Find where the given text appears and provide that cell's center as (X, Y) coordinate. 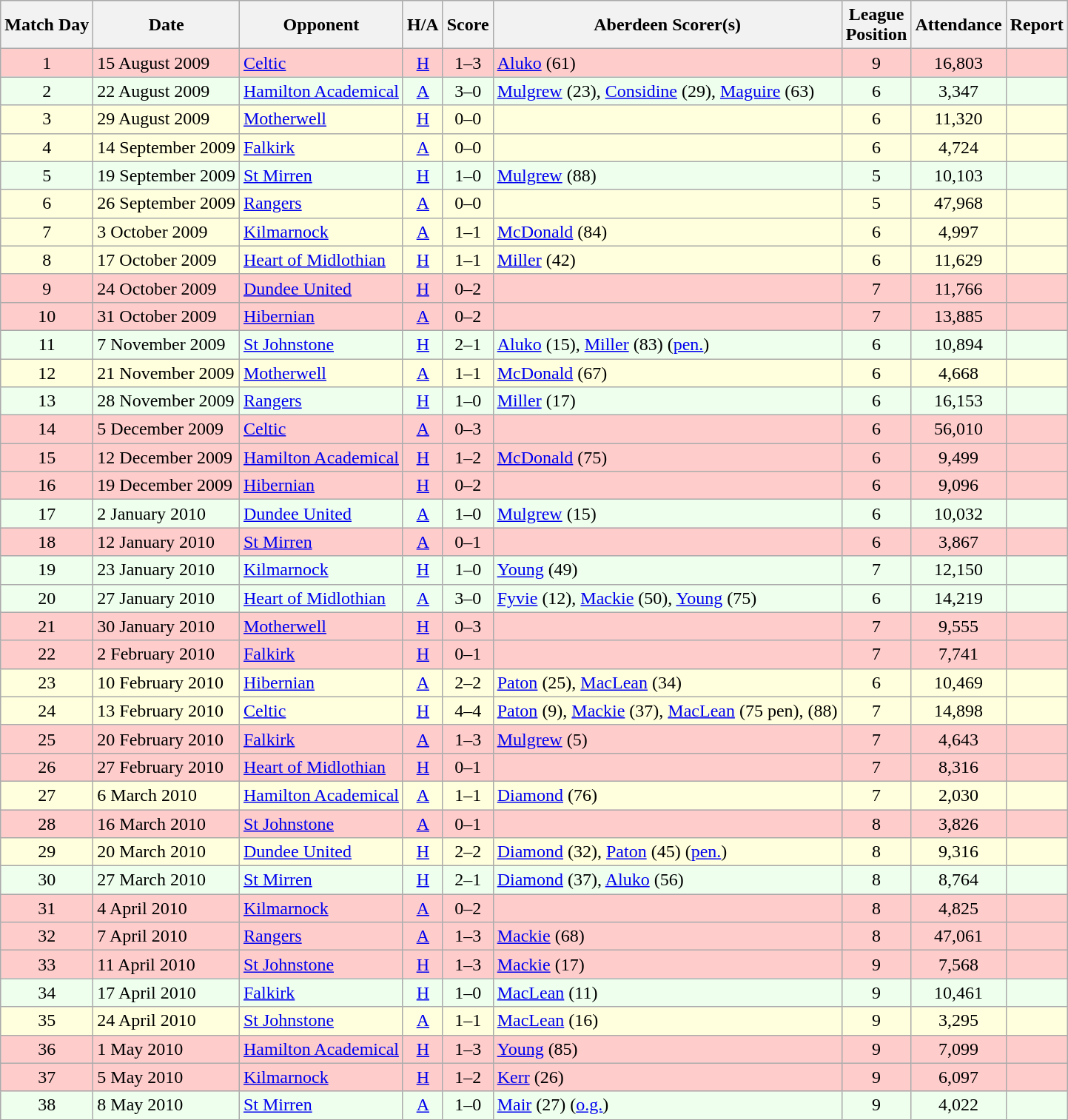
9,555 (958, 626)
10,103 (958, 175)
3,347 (958, 91)
Aberdeen Scorer(s) (668, 25)
4,997 (958, 232)
7,741 (958, 654)
20 February 2010 (167, 739)
4,825 (958, 908)
27 February 2010 (167, 767)
22 August 2009 (167, 91)
22 (47, 654)
Opponent (321, 25)
12,150 (958, 570)
30 January 2010 (167, 626)
McDonald (75) (668, 457)
24 October 2009 (167, 288)
14,898 (958, 711)
McDonald (67) (668, 372)
Mulgrew (88) (668, 175)
2,030 (958, 795)
Diamond (37), Aluko (56) (668, 880)
10 (47, 316)
24 (47, 711)
11,320 (958, 119)
4,668 (958, 372)
3,826 (958, 824)
28 November 2009 (167, 401)
Mulgrew (23), Considine (29), Maguire (63) (668, 91)
33 (47, 965)
6,097 (958, 1077)
Diamond (32), Paton (45) (pen.) (668, 852)
23 (47, 683)
McDonald (84) (668, 232)
24 April 2010 (167, 1021)
16 March 2010 (167, 824)
10,894 (958, 344)
4,022 (958, 1105)
8,316 (958, 767)
27 (47, 795)
Diamond (76) (668, 795)
12 December 2009 (167, 457)
25 (47, 739)
47,968 (958, 204)
1 (47, 63)
4,724 (958, 147)
30 (47, 880)
2 (47, 91)
2 January 2010 (167, 514)
8,764 (958, 880)
10,469 (958, 683)
12 January 2010 (167, 542)
7,099 (958, 1049)
12 (47, 372)
4 (47, 147)
Fyvie (12), Mackie (50), Young (75) (668, 598)
34 (47, 993)
56,010 (958, 429)
31 October 2009 (167, 316)
Young (85) (668, 1049)
10,461 (958, 993)
32 (47, 936)
11,766 (958, 288)
21 November 2009 (167, 372)
Mackie (68) (668, 936)
16 (47, 486)
4,643 (958, 739)
3 (47, 119)
5 December 2009 (167, 429)
LeaguePosition (876, 25)
3 October 2009 (167, 232)
Mulgrew (5) (668, 739)
Paton (9), Mackie (37), MacLean (75 pen), (88) (668, 711)
Miller (17) (668, 401)
Young (49) (668, 570)
38 (47, 1105)
9,316 (958, 852)
14 (47, 429)
19 December 2009 (167, 486)
19 (47, 570)
7,568 (958, 965)
16,153 (958, 401)
8 May 2010 (167, 1105)
Report (1036, 25)
17 (47, 514)
27 January 2010 (167, 598)
21 (47, 626)
20 (47, 598)
19 September 2009 (167, 175)
Mackie (17) (668, 965)
3,867 (958, 542)
23 January 2010 (167, 570)
9,096 (958, 486)
1 May 2010 (167, 1049)
26 (47, 767)
7 April 2010 (167, 936)
18 (47, 542)
11 (47, 344)
4 April 2010 (167, 908)
29 August 2009 (167, 119)
29 (47, 852)
36 (47, 1049)
MacLean (11) (668, 993)
9,499 (958, 457)
14 September 2009 (167, 147)
20 March 2010 (167, 852)
37 (47, 1077)
11 April 2010 (167, 965)
31 (47, 908)
Date (167, 25)
15 August 2009 (167, 63)
Kerr (26) (668, 1077)
7 November 2009 (167, 344)
17 October 2009 (167, 260)
3,295 (958, 1021)
Mulgrew (15) (668, 514)
MacLean (16) (668, 1021)
13 February 2010 (167, 711)
Score (468, 25)
H/A (423, 25)
13,885 (958, 316)
10,032 (958, 514)
Paton (25), MacLean (34) (668, 683)
Miller (42) (668, 260)
27 March 2010 (167, 880)
13 (47, 401)
11,629 (958, 260)
Mair (27) (o.g.) (668, 1105)
47,061 (958, 936)
Match Day (47, 25)
6 March 2010 (167, 795)
Attendance (958, 25)
26 September 2009 (167, 204)
2 February 2010 (167, 654)
35 (47, 1021)
Aluko (61) (668, 63)
10 February 2010 (167, 683)
17 April 2010 (167, 993)
15 (47, 457)
14,219 (958, 598)
5 May 2010 (167, 1077)
Aluko (15), Miller (83) (pen.) (668, 344)
28 (47, 824)
4–4 (468, 711)
16,803 (958, 63)
